Provide the (X, Y) coordinate of the cell's center where the given text is located.  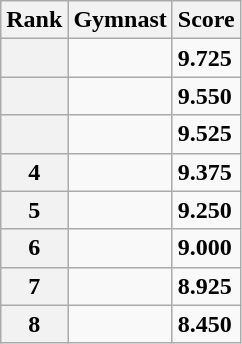
4 (34, 172)
8.925 (206, 286)
Gymnast (120, 20)
8 (34, 324)
7 (34, 286)
6 (34, 248)
Rank (34, 20)
5 (34, 210)
9.000 (206, 248)
8.450 (206, 324)
9.725 (206, 58)
9.375 (206, 172)
9.550 (206, 96)
9.250 (206, 210)
9.525 (206, 134)
Score (206, 20)
